Locate the cell with the specified text and output its [X, Y] center coordinate. 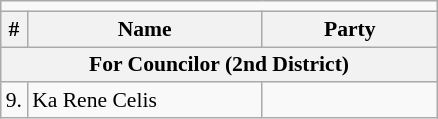
For Councilor (2nd District) [220, 65]
Party [350, 29]
9. [14, 101]
Ka Rene Celis [144, 101]
Name [144, 29]
# [14, 29]
